Search for the cell housing the specified text and yield its (x, y) center coordinate. 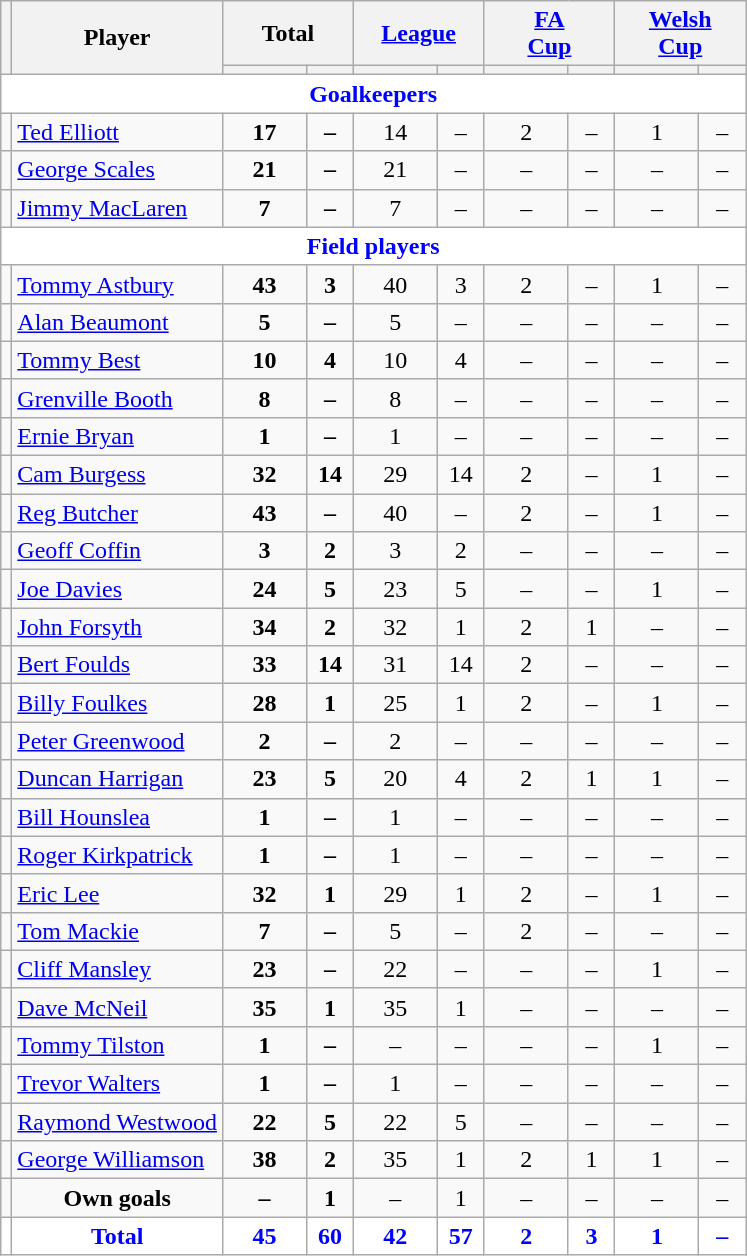
Goalkeepers (374, 94)
Own goals (118, 1198)
Geoff Coffin (118, 551)
Grenville Booth (118, 398)
Ernie Bryan (118, 437)
John Forsyth (118, 627)
Duncan Harrigan (118, 779)
Bill Hounslea (118, 817)
Tom Mackie (118, 931)
Reg Butcher (118, 513)
Alan Beaumont (118, 322)
Raymond Westwood (118, 1122)
24 (264, 589)
33 (264, 665)
Joe Davies (118, 589)
Bert Foulds (118, 665)
Player (118, 38)
38 (264, 1160)
Jimmy MacLaren (118, 208)
42 (395, 1236)
Ted Elliott (118, 132)
31 (395, 665)
57 (460, 1236)
Tommy Astbury (118, 284)
20 (395, 779)
25 (395, 703)
FACup (550, 34)
28 (264, 703)
Eric Lee (118, 893)
45 (264, 1236)
George Williamson (118, 1160)
Billy Foulkes (118, 703)
Dave McNeil (118, 1007)
Tommy Tilston (118, 1046)
WelshCup (680, 34)
Tommy Best (118, 360)
Cliff Mansley (118, 969)
Peter Greenwood (118, 741)
17 (264, 132)
League (418, 34)
Field players (374, 246)
Cam Burgess (118, 475)
34 (264, 627)
George Scales (118, 170)
Roger Kirkpatrick (118, 855)
60 (330, 1236)
Trevor Walters (118, 1084)
